Return the (X, Y) coordinate for the center point of the cell that contains the specified text.  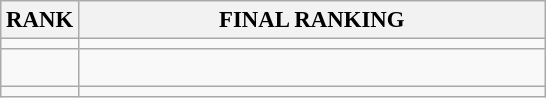
FINAL RANKING (312, 20)
RANK (40, 20)
